Capture the cell that displays the provided text and extract its [x, y] central coordinate. 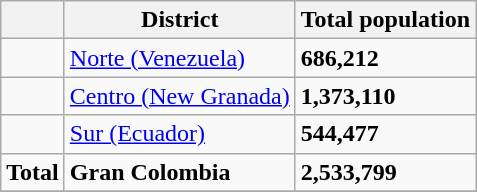
Centro (New Granada) [180, 96]
544,477 [385, 134]
686,212 [385, 58]
Gran Colombia [180, 172]
Total population [385, 20]
Norte (Venezuela) [180, 58]
2,533,799 [385, 172]
District [180, 20]
1,373,110 [385, 96]
Sur (Ecuador) [180, 134]
Total [33, 172]
